For the text-containing cell, return its midpoint in (X, Y) coordinate format. 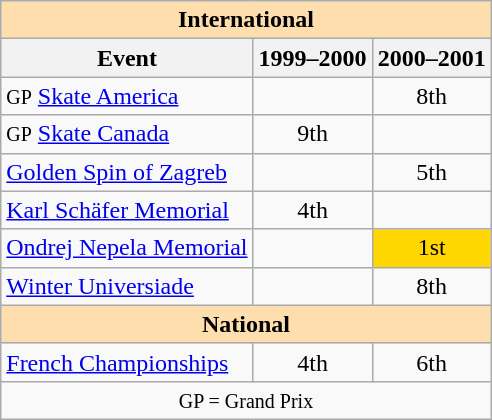
Golden Spin of Zagreb (127, 172)
Karl Schäfer Memorial (127, 210)
International (246, 20)
National (246, 324)
French Championships (127, 362)
9th (312, 134)
Winter Universiade (127, 286)
GP = Grand Prix (246, 400)
Event (127, 58)
1st (432, 248)
6th (432, 362)
5th (432, 172)
1999–2000 (312, 58)
Ondrej Nepela Memorial (127, 248)
2000–2001 (432, 58)
GP Skate Canada (127, 134)
GP Skate America (127, 96)
